Search for the cell housing the specified text and yield its [x, y] center coordinate. 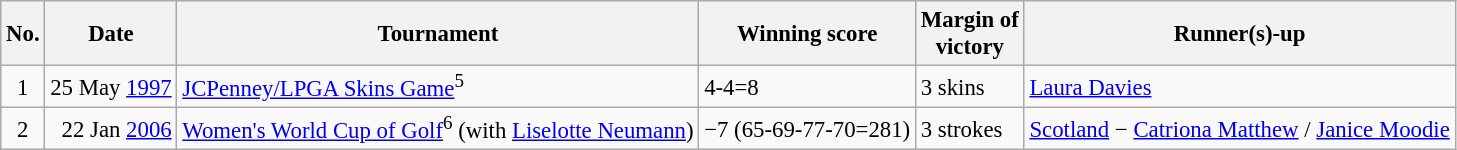
3 skins [970, 87]
JCPenney/LPGA Skins Game5 [438, 87]
22 Jan 2006 [111, 129]
2 [23, 129]
Tournament [438, 34]
Winning score [808, 34]
Scotland − Catriona Matthew / Janice Moodie [1240, 129]
1 [23, 87]
Laura Davies [1240, 87]
Women's World Cup of Golf6 (with Liselotte Neumann) [438, 129]
Margin ofvictory [970, 34]
−7 (65-69-77-70=281) [808, 129]
No. [23, 34]
4-4=8 [808, 87]
Runner(s)-up [1240, 34]
Date [111, 34]
3 strokes [970, 129]
25 May 1997 [111, 87]
